Search for the cell housing the specified text and yield its [X, Y] center coordinate. 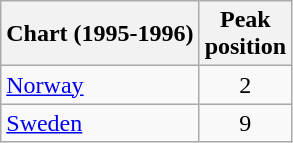
Sweden [100, 123]
Norway [100, 85]
Peakposition [245, 34]
Chart (1995-1996) [100, 34]
2 [245, 85]
9 [245, 123]
